Search for the cell housing the specified text and yield its [X, Y] center coordinate. 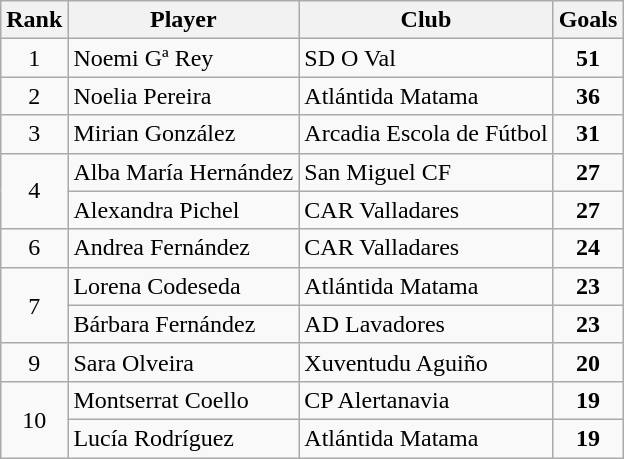
Sara Olveira [184, 362]
Player [184, 20]
36 [588, 96]
SD O Val [426, 58]
6 [34, 248]
51 [588, 58]
9 [34, 362]
Lorena Codeseda [184, 286]
Mirian González [184, 134]
10 [34, 419]
7 [34, 305]
AD Lavadores [426, 324]
4 [34, 191]
Goals [588, 20]
Arcadia Escola de Fútbol [426, 134]
31 [588, 134]
Noelia Pereira [184, 96]
Alba María Hernández [184, 172]
1 [34, 58]
Xuventudu Aguiño [426, 362]
Lucía Rodríguez [184, 438]
Andrea Fernández [184, 248]
Rank [34, 20]
24 [588, 248]
2 [34, 96]
Montserrat Coello [184, 400]
Club [426, 20]
20 [588, 362]
San Miguel CF [426, 172]
CP Alertanavia [426, 400]
Alexandra Pichel [184, 210]
3 [34, 134]
Noemi Gª Rey [184, 58]
Bárbara Fernández [184, 324]
